Identify which cell holds the provided text, then report its [X, Y] central coordinate. 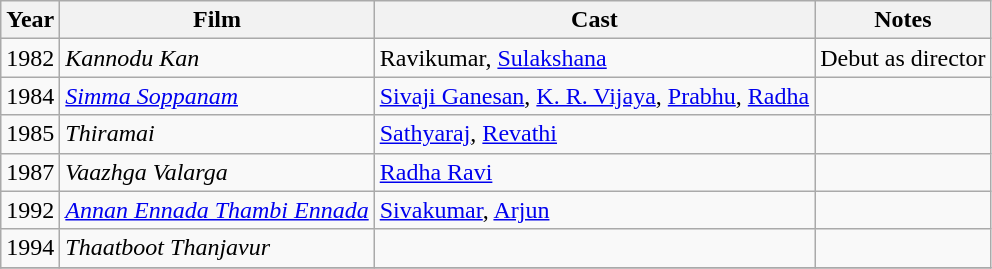
Sivakumar, Arjun [594, 210]
Vaazhga Valarga [217, 172]
Debut as director [903, 58]
1985 [30, 134]
Kannodu Kan [217, 58]
1987 [30, 172]
Sivaji Ganesan, K. R. Vijaya, Prabhu, Radha [594, 96]
Notes [903, 20]
Annan Ennada Thambi Ennada [217, 210]
1982 [30, 58]
1994 [30, 248]
Year [30, 20]
1984 [30, 96]
Simma Soppanam [217, 96]
1992 [30, 210]
Sathyaraj, Revathi [594, 134]
Thaatboot Thanjavur [217, 248]
Thiramai [217, 134]
Ravikumar, Sulakshana [594, 58]
Radha Ravi [594, 172]
Cast [594, 20]
Film [217, 20]
